Scan for the cell matching the given text and deliver its [x, y] coordinate at center. 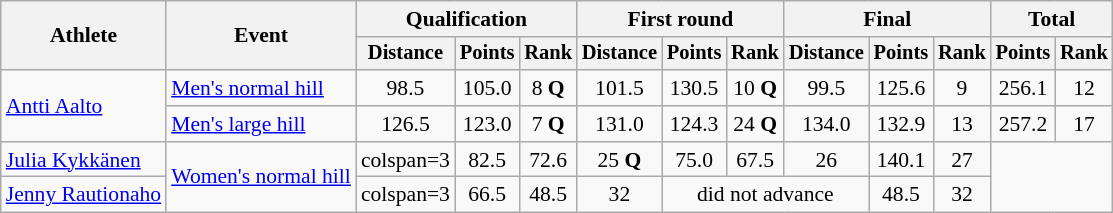
9 [962, 88]
10 Q [755, 88]
256.1 [1023, 88]
did not advance [766, 195]
Antti Aalto [84, 106]
Julia Kykkänen [84, 160]
72.6 [548, 160]
101.5 [620, 88]
Athlete [84, 36]
Total [1052, 19]
99.5 [826, 88]
Qualification [466, 19]
82.5 [487, 160]
Women's normal hill [261, 178]
8 Q [548, 88]
12 [1084, 88]
27 [962, 160]
25 Q [620, 160]
Men's normal hill [261, 88]
7 Q [548, 124]
Men's large hill [261, 124]
130.5 [694, 88]
98.5 [406, 88]
17 [1084, 124]
Jenny Rautionaho [84, 195]
131.0 [620, 124]
123.0 [487, 124]
13 [962, 124]
Event [261, 36]
125.6 [901, 88]
126.5 [406, 124]
First round [680, 19]
66.5 [487, 195]
75.0 [694, 160]
140.1 [901, 160]
132.9 [901, 124]
24 Q [755, 124]
134.0 [826, 124]
124.3 [694, 124]
257.2 [1023, 124]
67.5 [755, 160]
105.0 [487, 88]
Final [888, 19]
26 [826, 160]
